Return the (X, Y) coordinate for the center point of the cell that contains the specified text.  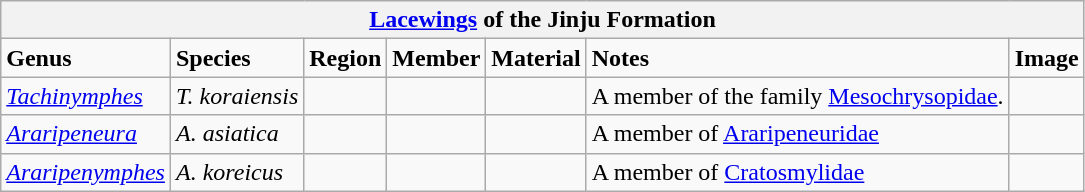
Material (536, 58)
Region (346, 58)
Lacewings of the Jinju Formation (542, 20)
Genus (86, 58)
Member (436, 58)
Araripeneura (86, 134)
A. asiatica (236, 134)
A member of Araripeneuridae (798, 134)
A member of Cratosmylidae (798, 172)
Tachinymphes (86, 96)
A member of the family Mesochrysopidae. (798, 96)
Araripenymphes (86, 172)
T. koraiensis (236, 96)
A. koreicus (236, 172)
Notes (798, 58)
Species (236, 58)
Image (1046, 58)
